Detect which cell encompasses the target text, then output its (x, y) center coordinate. 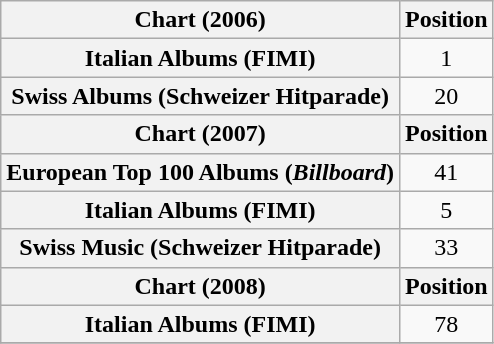
Chart (2007) (200, 134)
41 (446, 172)
78 (446, 324)
Chart (2008) (200, 286)
Swiss Music (Schweizer Hitparade) (200, 248)
Swiss Albums (Schweizer Hitparade) (200, 96)
20 (446, 96)
European Top 100 Albums (Billboard) (200, 172)
Chart (2006) (200, 20)
5 (446, 210)
1 (446, 58)
33 (446, 248)
